Find where the given text appears and provide that cell's center as (x, y) coordinate. 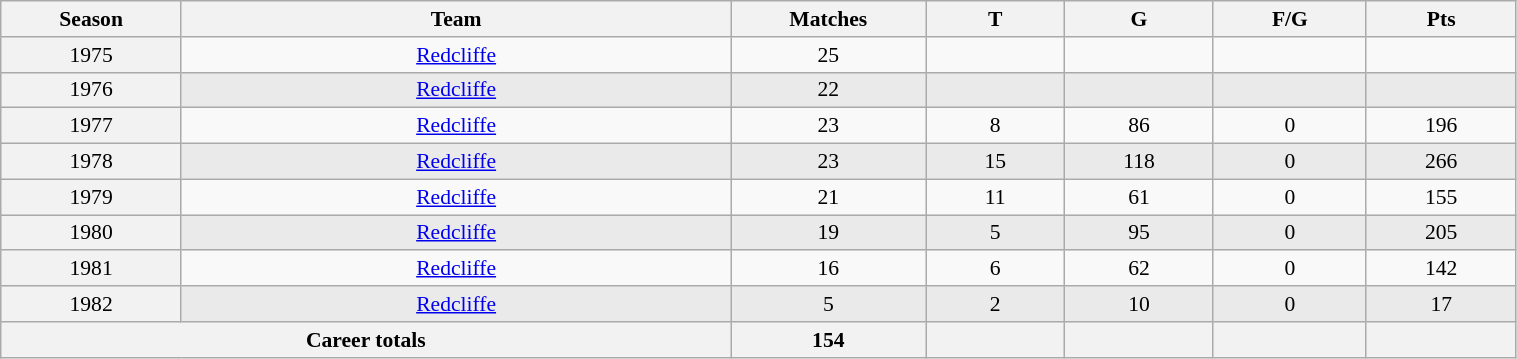
1978 (92, 162)
86 (1140, 126)
1981 (92, 269)
25 (828, 55)
17 (1441, 304)
Team (456, 19)
T (996, 19)
22 (828, 90)
11 (996, 197)
266 (1441, 162)
61 (1140, 197)
6 (996, 269)
2 (996, 304)
205 (1441, 233)
16 (828, 269)
Pts (1441, 19)
G (1140, 19)
62 (1140, 269)
Season (92, 19)
1979 (92, 197)
196 (1441, 126)
118 (1140, 162)
142 (1441, 269)
10 (1140, 304)
154 (828, 340)
1976 (92, 90)
95 (1140, 233)
15 (996, 162)
8 (996, 126)
155 (1441, 197)
Career totals (366, 340)
21 (828, 197)
1975 (92, 55)
F/G (1290, 19)
1982 (92, 304)
1980 (92, 233)
1977 (92, 126)
19 (828, 233)
Matches (828, 19)
